Provide the [X, Y] coordinate of the cell's center where the given text is located.  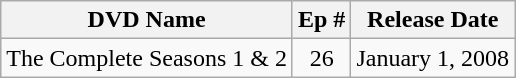
DVD Name [147, 20]
January 1, 2008 [433, 58]
Ep # [321, 20]
Release Date [433, 20]
26 [321, 58]
The Complete Seasons 1 & 2 [147, 58]
